Identify which cell holds the provided text, then report its [X, Y] central coordinate. 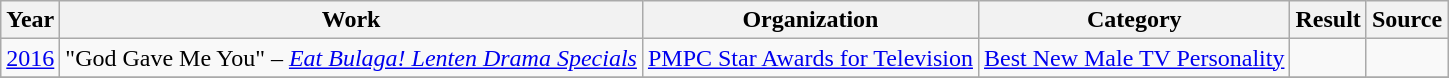
"God Gave Me You" – Eat Bulaga! Lenten Drama Specials [352, 58]
PMPC Star Awards for Television [810, 58]
Source [1406, 20]
Best New Male TV Personality [1134, 58]
Result [1328, 20]
Work [352, 20]
Organization [810, 20]
Year [30, 20]
Category [1134, 20]
2016 [30, 58]
